Detect which cell encompasses the target text, then output its (X, Y) center coordinate. 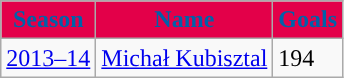
Name (184, 20)
Goals (308, 20)
194 (308, 58)
Michał Kubisztal (184, 58)
2013–14 (48, 58)
Season (48, 20)
